Return the (X, Y) coordinate for the center point of the cell that contains the specified text.  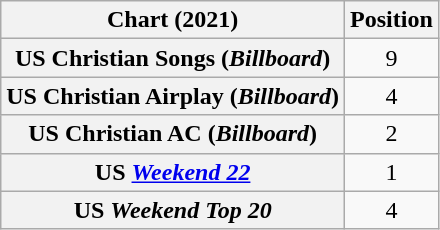
US Christian Songs (Billboard) (173, 58)
US Christian Airplay (Billboard) (173, 96)
2 (392, 134)
Chart (2021) (173, 20)
9 (392, 58)
US Weekend 22 (173, 172)
US Weekend Top 20 (173, 210)
1 (392, 172)
Position (392, 20)
US Christian AC (Billboard) (173, 134)
